Return the [X, Y] coordinate for the center point of the cell that contains the specified text.  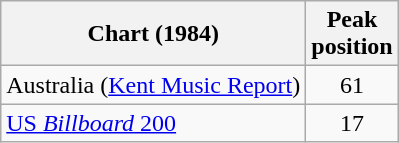
Peakposition [352, 34]
61 [352, 85]
17 [352, 123]
Chart (1984) [154, 34]
US Billboard 200 [154, 123]
Australia (Kent Music Report) [154, 85]
